Find where the given text appears and provide that cell's center as [x, y] coordinate. 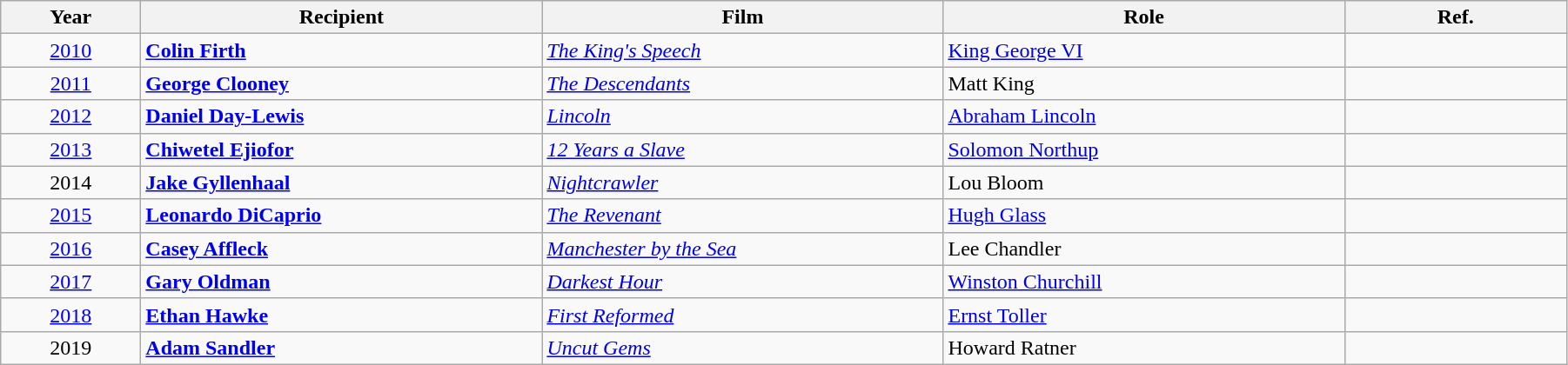
2012 [71, 116]
2017 [71, 282]
The Descendants [743, 83]
Matt King [1143, 83]
2011 [71, 83]
Daniel Day-Lewis [341, 116]
Adam Sandler [341, 348]
2019 [71, 348]
Lee Chandler [1143, 249]
2010 [71, 50]
12 Years a Slave [743, 149]
King George VI [1143, 50]
Film [743, 17]
Casey Affleck [341, 249]
Hugh Glass [1143, 216]
Solomon Northup [1143, 149]
Chiwetel Ejiofor [341, 149]
2013 [71, 149]
Winston Churchill [1143, 282]
Ernst Toller [1143, 315]
2015 [71, 216]
Ethan Hawke [341, 315]
2014 [71, 182]
Recipient [341, 17]
Jake Gyllenhaal [341, 182]
2016 [71, 249]
Manchester by the Sea [743, 249]
Leonardo DiCaprio [341, 216]
Gary Oldman [341, 282]
Darkest Hour [743, 282]
The King's Speech [743, 50]
Uncut Gems [743, 348]
Howard Ratner [1143, 348]
Abraham Lincoln [1143, 116]
2018 [71, 315]
Nightcrawler [743, 182]
First Reformed [743, 315]
Lincoln [743, 116]
The Revenant [743, 216]
Colin Firth [341, 50]
Year [71, 17]
Role [1143, 17]
Ref. [1455, 17]
George Clooney [341, 83]
Lou Bloom [1143, 182]
